Determine the [X, Y] coordinate at the center of the cell enclosing the given text.  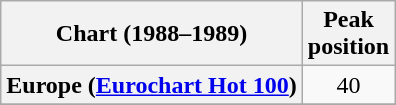
Chart (1988–1989) [152, 34]
Peakposition [348, 34]
Europe (Eurochart Hot 100) [152, 85]
40 [348, 85]
